Output the (X, Y) coordinate of the center of the cell containing the given text.  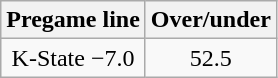
K-State −7.0 (74, 58)
Over/under (210, 20)
Pregame line (74, 20)
52.5 (210, 58)
